From the cell containing the given text, extract its center point as [X, Y] coordinate. 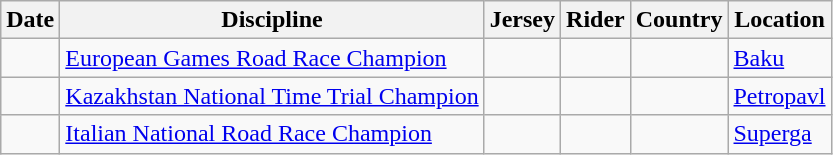
European Games Road Race Champion [272, 58]
Location [780, 20]
Rider [596, 20]
Italian National Road Race Champion [272, 134]
Country [679, 20]
Baku [780, 58]
Date [30, 20]
Jersey [522, 20]
Discipline [272, 20]
Superga [780, 134]
Petropavl [780, 96]
Kazakhstan National Time Trial Champion [272, 96]
